Search for the cell housing the specified text and yield its [x, y] center coordinate. 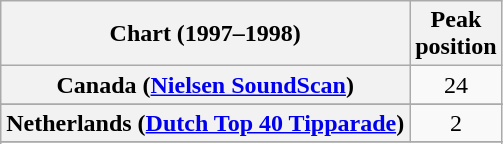
Chart (1997–1998) [206, 34]
24 [456, 85]
Netherlands (Dutch Top 40 Tipparade) [206, 123]
Peakposition [456, 34]
2 [456, 123]
Canada (Nielsen SoundScan) [206, 85]
